Scan for the cell matching the given text and deliver its (X, Y) coordinate at center. 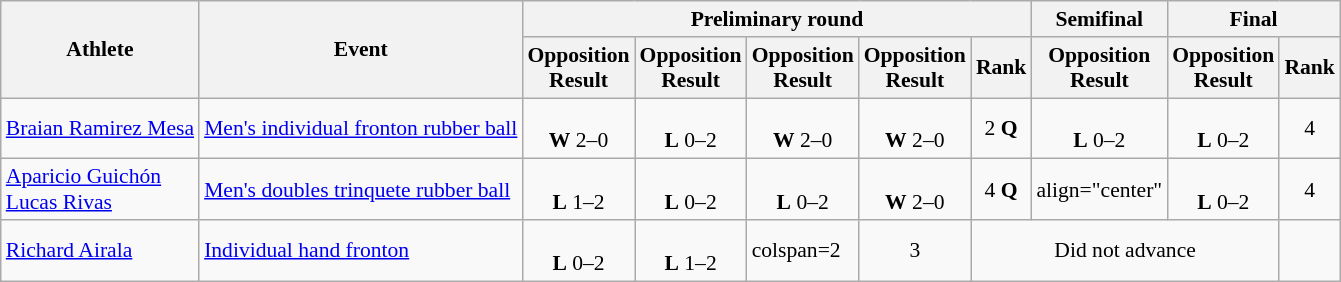
Semifinal (1099, 19)
colspan=2 (803, 250)
3 (915, 250)
align="center" (1099, 190)
Did not advance (1125, 250)
2 Q (1002, 128)
Aparicio Guichón Lucas Rivas (100, 190)
Richard Airala (100, 250)
Preliminary round (776, 19)
Final (1254, 19)
Athlete (100, 50)
Men's individual fronton rubber ball (360, 128)
Braian Ramirez Mesa (100, 128)
Event (360, 50)
Men's doubles trinquete rubber ball (360, 190)
Individual hand fronton (360, 250)
4 Q (1002, 190)
